Identify which cell holds the provided text, then report its (x, y) central coordinate. 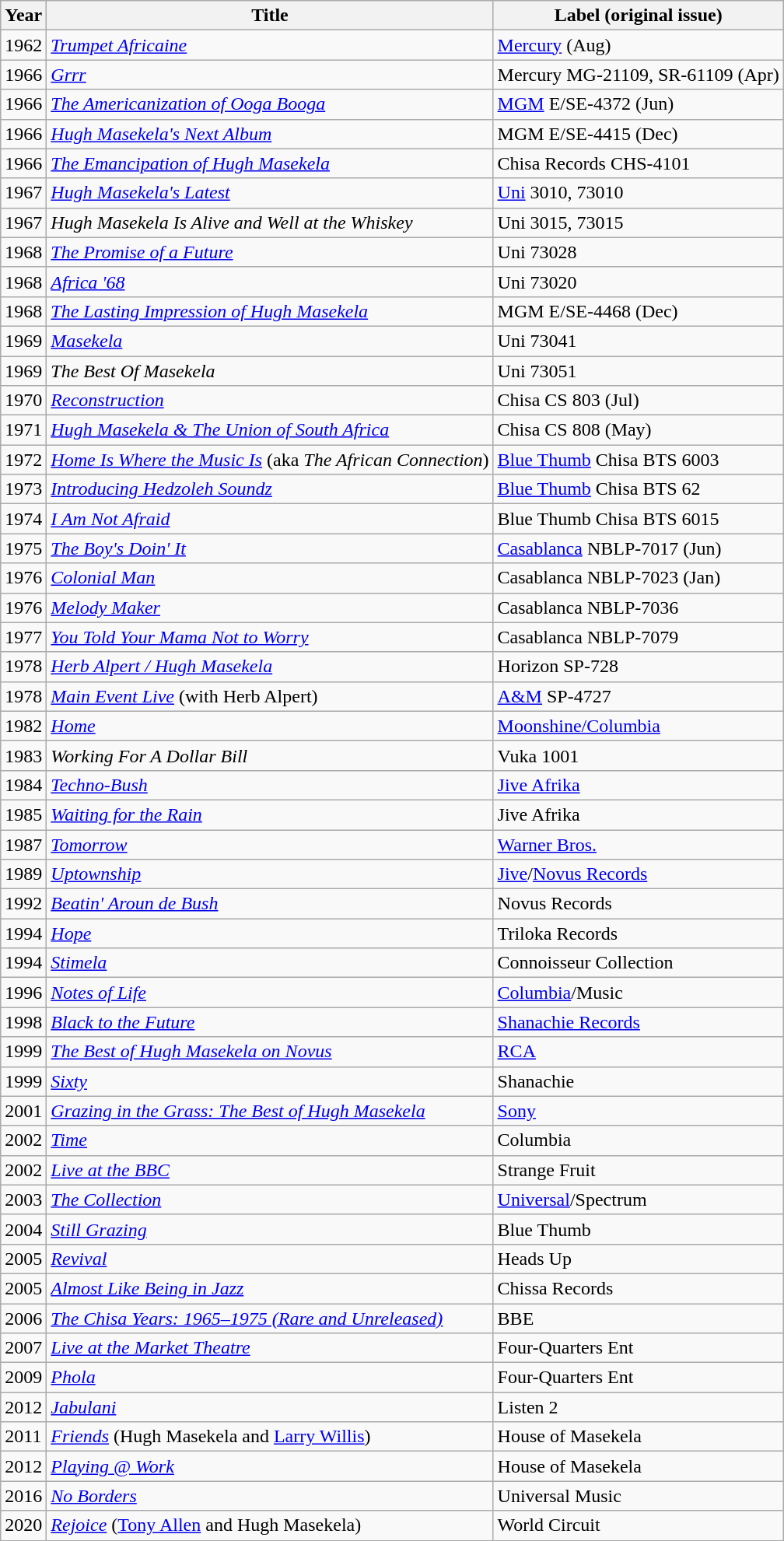
Time (270, 1140)
Hugh Masekela & The Union of South Africa (270, 430)
Main Event Live (with Herb Alpert) (270, 696)
Masekela (270, 341)
1983 (23, 755)
Friends (Hugh Masekela and Larry Willis) (270, 1437)
Chisa Records CHS-4101 (638, 163)
Notes of Life (270, 993)
2004 (23, 1229)
Chisa CS 808 (May) (638, 430)
Trumpet Africaine (270, 45)
Working For A Dollar Bill (270, 755)
Title (270, 16)
1975 (23, 548)
Uni 73028 (638, 252)
Connoisseur Collection (638, 963)
Home Is Where the Music Is (aka The African Connection) (270, 460)
Label (original issue) (638, 16)
Uni 3015, 73015 (638, 222)
1972 (23, 460)
1987 (23, 844)
Reconstruction (270, 401)
2003 (23, 1200)
Introducing Hedzoleh Soundz (270, 489)
1984 (23, 785)
Rejoice (Tony Allen and Hugh Masekela) (270, 1525)
Columbia (638, 1140)
Uni 73041 (638, 341)
1982 (23, 726)
2011 (23, 1437)
Hugh Masekela's Latest (270, 193)
Uni 3010, 73010 (638, 193)
Triloka Records (638, 933)
1989 (23, 874)
Casablanca NBLP-7036 (638, 608)
The Boy's Doin' It (270, 548)
Hope (270, 933)
Heads Up (638, 1259)
Mercury MG-21109, SR-61109 (Apr) (638, 75)
Revival (270, 1259)
Jabulani (270, 1407)
Live at the BBC (270, 1170)
Stimela (270, 963)
Shanachie (638, 1081)
Casablanca NBLP-7017 (Jun) (638, 548)
Uptownship (270, 874)
Blue Thumb (638, 1229)
No Borders (270, 1496)
Columbia/Music (638, 993)
Universal/Spectrum (638, 1200)
Horizon SP-728 (638, 667)
Mercury (Aug) (638, 45)
1998 (23, 1022)
Universal Music (638, 1496)
The Chisa Years: 1965–1975 (Rare and Unreleased) (270, 1319)
Beatin' Aroun de Bush (270, 904)
Almost Like Being in Jazz (270, 1288)
Waiting for the Rain (270, 814)
Sixty (270, 1081)
The Emancipation of Hugh Masekela (270, 163)
1992 (23, 904)
Africa '68 (270, 282)
Strange Fruit (638, 1170)
2001 (23, 1111)
Blue Thumb Chisa BTS 62 (638, 489)
Techno-Bush (270, 785)
Chisa CS 803 (Jul) (638, 401)
1996 (23, 993)
The Americanization of Ooga Booga (270, 104)
Hugh Masekela Is Alive and Well at the Whiskey (270, 222)
A&M SP-4727 (638, 696)
2016 (23, 1496)
2020 (23, 1525)
2006 (23, 1319)
The Best Of Masekela (270, 371)
I Am Not Afraid (270, 519)
Warner Bros. (638, 844)
Listen 2 (638, 1407)
Grrr (270, 75)
You Told Your Mama Not to Worry (270, 637)
Phola (270, 1378)
Uni 73051 (638, 371)
Blue Thumb Chisa BTS 6015 (638, 519)
1977 (23, 637)
Shanachie Records (638, 1022)
1971 (23, 430)
Blue Thumb Chisa BTS 6003 (638, 460)
Casablanca NBLP-7079 (638, 637)
Playing @ Work (270, 1466)
The Collection (270, 1200)
Year (23, 16)
Chissa Records (638, 1288)
MGM E/SE-4415 (Dec) (638, 134)
Herb Alpert / Hugh Masekela (270, 667)
Grazing in the Grass: The Best of Hugh Masekela (270, 1111)
Black to the Future (270, 1022)
1973 (23, 489)
MGM E/SE-4468 (Dec) (638, 311)
Uni 73020 (638, 282)
World Circuit (638, 1525)
BBE (638, 1319)
The Best of Hugh Masekela on Novus (270, 1052)
Hugh Masekela's Next Album (270, 134)
2007 (23, 1348)
The Promise of a Future (270, 252)
Casablanca NBLP-7023 (Jan) (638, 578)
1985 (23, 814)
1970 (23, 401)
1974 (23, 519)
Colonial Man (270, 578)
Jive/Novus Records (638, 874)
The Lasting Impression of Hugh Masekela (270, 311)
Vuka 1001 (638, 755)
Live at the Market Theatre (270, 1348)
Home (270, 726)
Novus Records (638, 904)
Sony (638, 1111)
Tomorrow (270, 844)
Still Grazing (270, 1229)
MGM E/SE-4372 (Jun) (638, 104)
Moonshine/Columbia (638, 726)
1962 (23, 45)
2009 (23, 1378)
Melody Maker (270, 608)
RCA (638, 1052)
